For the text-containing cell, return its midpoint in [x, y] coordinate format. 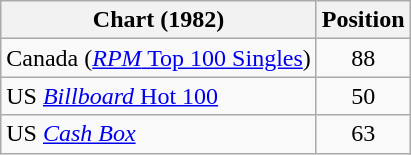
Position [363, 20]
US Billboard Hot 100 [159, 96]
50 [363, 96]
Chart (1982) [159, 20]
88 [363, 58]
Canada (RPM Top 100 Singles) [159, 58]
63 [363, 134]
US Cash Box [159, 134]
